Locate the cell with the specified text and output its [x, y] center coordinate. 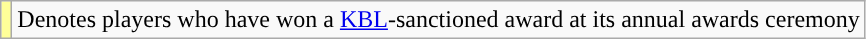
Denotes players who have won a KBL-sanctioned award at its annual awards ceremony [438, 20]
